Locate the cell with the specified text and output its [x, y] center coordinate. 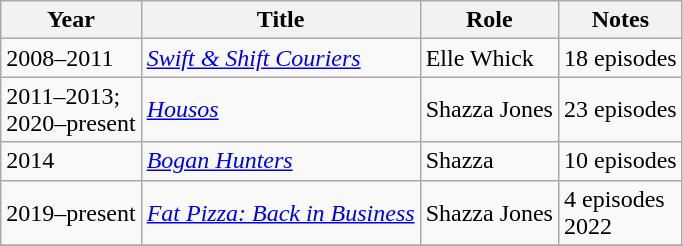
Notes [620, 20]
10 episodes [620, 161]
Role [489, 20]
Title [280, 20]
Bogan Hunters [280, 161]
Housos [280, 110]
Elle Whick [489, 58]
23 episodes [620, 110]
Shazza [489, 161]
Swift & Shift Couriers [280, 58]
Fat Pizza: Back in Business [280, 212]
2014 [71, 161]
2008–2011 [71, 58]
2019–present [71, 212]
18 episodes [620, 58]
4 episodes2022 [620, 212]
2011–2013;2020–present [71, 110]
Year [71, 20]
